Return (x, y) of the center of cell containing provided text 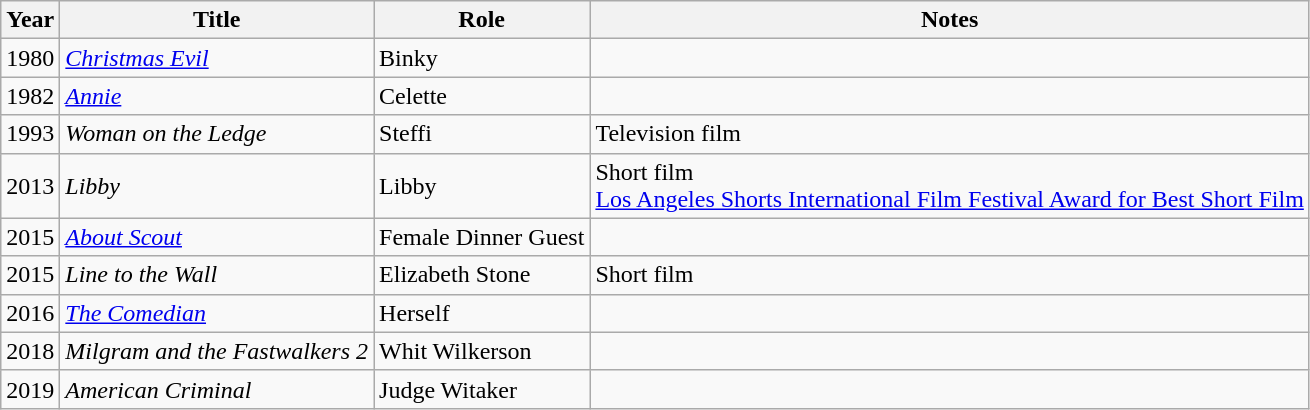
Herself (482, 313)
Milgram and the Fastwalkers 2 (217, 351)
About Scout (217, 237)
Female Dinner Guest (482, 237)
Television film (950, 134)
Line to the Wall (217, 275)
Whit Wilkerson (482, 351)
Annie (217, 96)
2016 (30, 313)
American Criminal (217, 389)
2019 (30, 389)
Judge Witaker (482, 389)
Celette (482, 96)
1993 (30, 134)
The Comedian (217, 313)
1980 (30, 58)
Christmas Evil (217, 58)
Year (30, 20)
Short film (950, 275)
Elizabeth Stone (482, 275)
Woman on the Ledge (217, 134)
Role (482, 20)
Short filmLos Angeles Shorts International Film Festival Award for Best Short Film (950, 186)
Binky (482, 58)
2018 (30, 351)
Steffi (482, 134)
1982 (30, 96)
Notes (950, 20)
2013 (30, 186)
Title (217, 20)
